Determine the (x, y) coordinate at the center of the cell enclosing the given text.  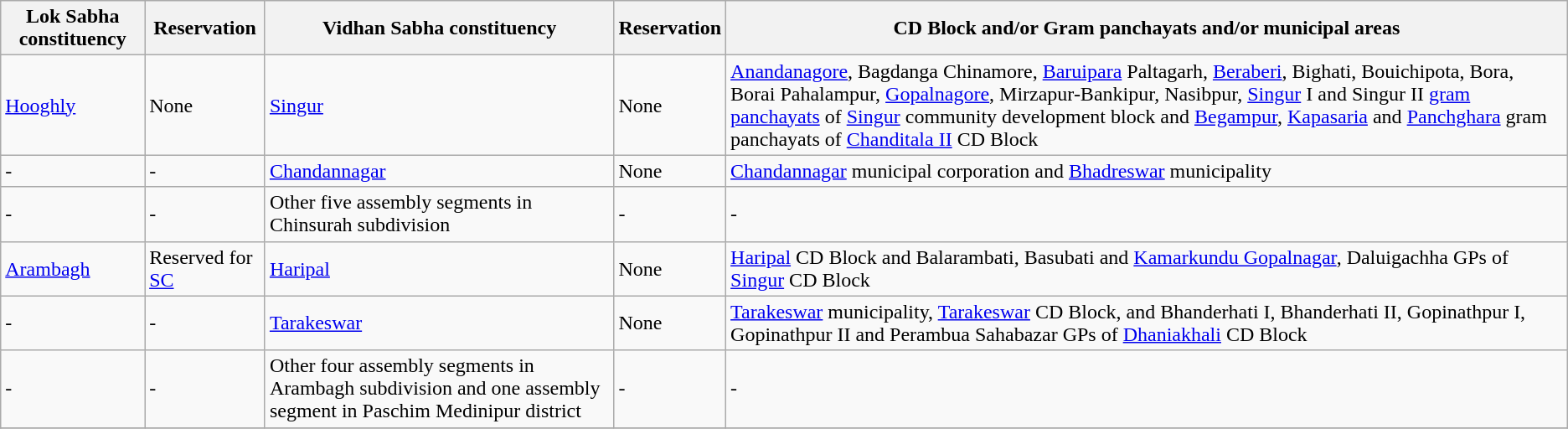
CD Block and/or Gram panchayats and/or municipal areas (1148, 28)
Vidhan Sabha constituency (439, 28)
Other five assembly segments in Chinsurah subdivision (439, 214)
Chandannagar municipal corporation and Bhadreswar municipality (1148, 171)
Haripal (439, 268)
Arambagh (73, 268)
Lok Sabha constituency (73, 28)
Tarakeswar (439, 323)
Other four assembly segments in Arambagh subdivision and one assembly segment in Paschim Medinipur district (439, 389)
Reserved for SC (205, 268)
Haripal CD Block and Balarambati, Basubati and Kamarkundu Gopalnagar, Daluigachha GPs of Singur CD Block (1148, 268)
Hooghly (73, 106)
Singur (439, 106)
Chandannagar (439, 171)
